For the text-containing cell, return its midpoint in [x, y] coordinate format. 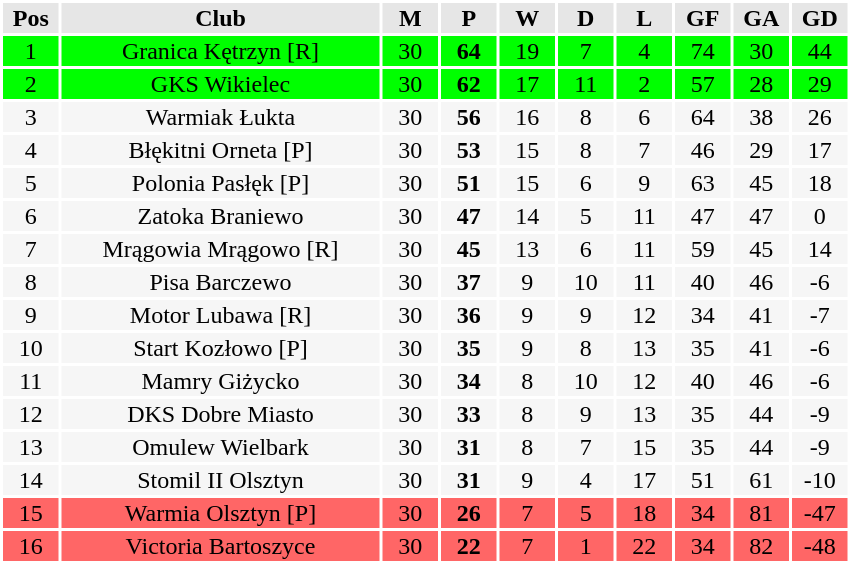
62 [469, 84]
D [586, 18]
-47 [820, 513]
53 [469, 150]
33 [469, 414]
Błękitni Orneta [P] [221, 150]
74 [703, 51]
28 [762, 84]
Club [221, 18]
Omulew Wielbark [221, 447]
Motor Lubawa [R] [221, 315]
Mamry Giżycko [221, 381]
W [528, 18]
36 [469, 315]
Pisa Barczewo [221, 282]
L [644, 18]
GA [762, 18]
P [469, 18]
GKS Wikielec [221, 84]
-7 [820, 315]
61 [762, 480]
GF [703, 18]
Warmiak Łukta [221, 117]
Stomil II Olsztyn [221, 480]
Granica Kętrzyn [R] [221, 51]
Polonia Pasłęk [P] [221, 183]
Zatoka Braniewo [221, 216]
82 [762, 546]
DKS Dobre Miasto [221, 414]
57 [703, 84]
GD [820, 18]
Pos [31, 18]
Warmia Olsztyn [P] [221, 513]
Victoria Bartoszyce [221, 546]
0 [820, 216]
Start Kozłowo [P] [221, 348]
M [410, 18]
56 [469, 117]
59 [703, 249]
Mrągowia Mrągowo [R] [221, 249]
3 [31, 117]
37 [469, 282]
81 [762, 513]
38 [762, 117]
19 [528, 51]
-48 [820, 546]
63 [703, 183]
-10 [820, 480]
